From the cell containing the given text, extract its center point as [X, Y] coordinate. 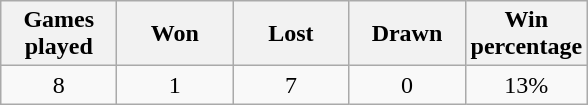
Won [175, 34]
8 [59, 85]
1 [175, 85]
7 [291, 85]
0 [407, 85]
Win percentage [526, 34]
13% [526, 85]
Games played [59, 34]
Drawn [407, 34]
Lost [291, 34]
